Identify which cell holds the provided text, then report its (x, y) central coordinate. 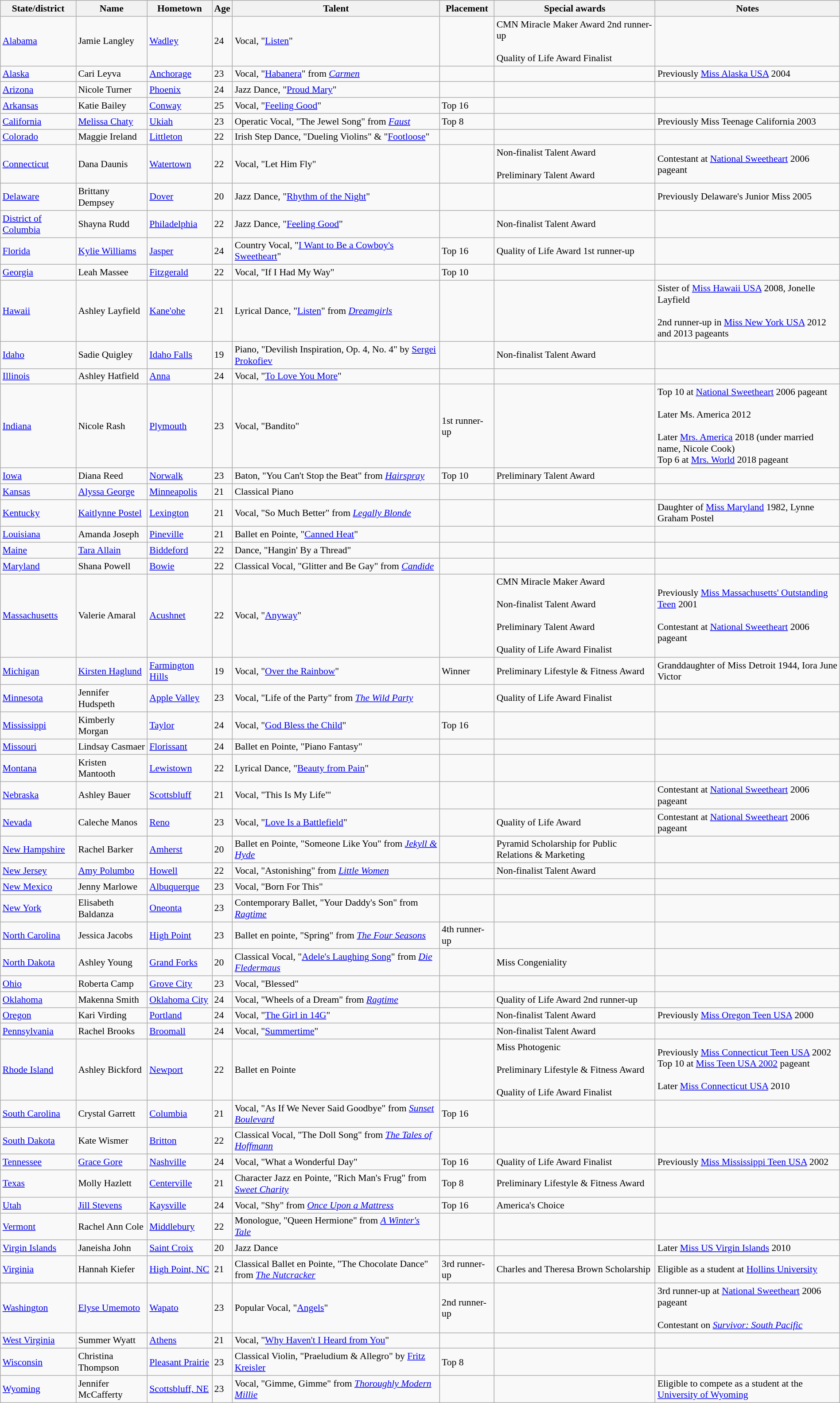
Diana Reed (112, 476)
Ashley Bickford (112, 1070)
Hawaii (38, 311)
Vocal, "Listen" (336, 41)
Previously Miss Connecticut Teen USA 2002Top 10 at Miss Teen USA 2002 pageantLater Miss Connecticut USA 2010 (747, 1070)
Ashley Layfield (112, 311)
Pineville (179, 535)
Lewistown (179, 769)
Jazz Dance, "Feeling Good" (336, 224)
Pyramid Scholarship for Public Relations & Marketing (575, 849)
Nicole Rash (112, 426)
Dana Daunis (112, 164)
4th runner-up (467, 935)
Phoenix (179, 90)
Montana (38, 769)
Vocal, "The Girl in 14G" (336, 1016)
Britton (179, 1141)
Hometown (179, 8)
Contemporary Ballet, "Your Daddy's Son" from Ragtime (336, 908)
Oklahoma (38, 1000)
South Carolina (38, 1114)
Plymouth (179, 426)
Kylie Williams (112, 251)
Grove City (179, 984)
Idaho (38, 355)
North Dakota (38, 963)
Biddeford (179, 551)
Ballet en Pointe, "Someone Like You" from Jekyll & Hyde (336, 849)
Alabama (38, 41)
Name (112, 8)
Piano, "Devilish Inspiration, Op. 4, No. 4" by Sergei Prokofiev (336, 355)
West Virginia (38, 1340)
Alaska (38, 74)
California (38, 121)
Scottsbluff, NE (179, 1389)
State/district (38, 8)
Previously Miss Teenage California 2003 (747, 121)
Classical Piano (336, 492)
Summer Wyatt (112, 1340)
Quality of Life Award (575, 823)
Baton, "You Can't Stop the Beat" from Hairspray (336, 476)
Character Jazz en Pointe, "Rich Man's Frug" from Sweet Charity (336, 1184)
Classical Vocal, "The Doll Song" from The Tales of Hoffmann (336, 1141)
Saint Croix (179, 1248)
Classical Vocal, "Adele's Laughing Song" from Die Fledermaus (336, 963)
Ashley Hatfield (112, 376)
Jessica Jacobs (112, 935)
Kentucky (38, 513)
3rd runner-up (467, 1270)
Caleche Manos (112, 823)
High Point, NC (179, 1270)
Ashley Young (112, 963)
Dance, "Hangin' By a Thread" (336, 551)
Lyrical Dance, "Listen" from Dreamgirls (336, 311)
Nevada (38, 823)
Vocal, "Blessed" (336, 984)
Vocal, "Let Him Fly" (336, 164)
Minnesota (38, 699)
Connecticut (38, 164)
Florissant (179, 747)
Oklahoma City (179, 1000)
Howell (179, 871)
Amanda Joseph (112, 535)
Jenny Marlowe (112, 887)
District of Columbia (38, 224)
Amy Polumbo (112, 871)
Sadie Quigley (112, 355)
Granddaughter of Miss Detroit 1944, Iora June Victor (747, 671)
Elyse Umemoto (112, 1308)
Winner (467, 671)
Jennifer McCafferty (112, 1389)
Ohio (38, 984)
Kimberly Morgan (112, 725)
Eligible as a student at Hollins University (747, 1270)
Kristen Mantooth (112, 769)
Maryland (38, 566)
Centerville (179, 1184)
Jennifer Hudspeth (112, 699)
Quality of Life Award 1st runner-up (575, 251)
Pennsylvania (38, 1032)
Missouri (38, 747)
Bowie (179, 566)
Philadelphia (179, 224)
Arizona (38, 90)
25 (222, 106)
Tennessee (38, 1162)
Vocal, "If I Had My Way" (336, 273)
Acushnet (179, 616)
Norwalk (179, 476)
Rachel Barker (112, 849)
Oneonta (179, 908)
Albuquerque (179, 887)
Wadley (179, 41)
Charles and Theresa Brown Scholarship (575, 1270)
Florida (38, 251)
High Point (179, 935)
Ukiah (179, 121)
Washington (38, 1308)
Vocal, "Why Haven't I Heard from You" (336, 1340)
Eligible to compete as a student at the University of Wyoming (747, 1389)
Wisconsin (38, 1362)
Previously Miss Mississippi Teen USA 2002 (747, 1162)
Virgin Islands (38, 1248)
Jazz Dance (336, 1248)
Michigan (38, 671)
Mississippi (38, 725)
North Carolina (38, 935)
Jamie Langley (112, 41)
Roberta Camp (112, 984)
Shayna Rudd (112, 224)
Kari Virding (112, 1016)
Rachel Ann Cole (112, 1226)
Dover (179, 197)
Shana Powell (112, 566)
CMN Miracle Maker AwardNon-finalist Talent AwardPreliminary Talent AwardQuality of Life Award Finalist (575, 616)
Jazz Dance, "Proud Mary" (336, 90)
Wapato (179, 1308)
Later Miss US Virgin Islands 2010 (747, 1248)
Talent (336, 8)
Apple Valley (179, 699)
Colorado (38, 137)
Maine (38, 551)
Notes (747, 8)
Vocal, "Born For This" (336, 887)
Kirsten Haglund (112, 671)
Vocal, "Gimme, Gimme" from Thoroughly Modern Millie (336, 1389)
Operatic Vocal, "The Jewel Song" from Faust (336, 121)
Columbia (179, 1114)
2nd runner-up (467, 1308)
Previously Delaware's Junior Miss 2005 (747, 197)
New Jersey (38, 871)
Vocal, "This Is My Life"' (336, 795)
Kate Wismer (112, 1141)
Arkansas (38, 106)
Ballet en Pointe, "Canned Heat" (336, 535)
Reno (179, 823)
Jill Stevens (112, 1205)
Ballet en pointe, "Spring" from The Four Seasons (336, 935)
Vocal, "As If We Never Said Goodbye" from Sunset Boulevard (336, 1114)
Vocal, "Life of the Party" from The Wild Party (336, 699)
Katie Bailey (112, 106)
New York (38, 908)
Wyoming (38, 1389)
Christina Thompson (112, 1362)
Delaware (38, 197)
Rachel Brooks (112, 1032)
Classical Violin, "Praeludium & Allegro" by Fritz Kreisler (336, 1362)
Scottsbluff (179, 795)
Newport (179, 1070)
South Dakota (38, 1141)
Leah Massee (112, 273)
Cari Leyva (112, 74)
Grace Gore (112, 1162)
3rd runner-up at National Sweetheart 2006 pageantContestant on Survivor: South Pacific (747, 1308)
Texas (38, 1184)
Vocal, "Anyway" (336, 616)
Classical Ballet en Pointe, "The Chocolate Dance" from The Nutcracker (336, 1270)
Previously Miss Oregon Teen USA 2000 (747, 1016)
Lexington (179, 513)
Crystal Garrett (112, 1114)
Anchorage (179, 74)
Kaitlynne Postel (112, 513)
Maggie Ireland (112, 137)
Makenna Smith (112, 1000)
Non-finalist Talent AwardPreliminary Talent Award (575, 164)
Classical Vocal, "Glitter and Be Gay" from Candide (336, 566)
Oregon (38, 1016)
Vocal, "God Bless the Child" (336, 725)
Amherst (179, 849)
Placement (467, 8)
Massachusetts (38, 616)
Farmington Hills (179, 671)
Vocal, "To Love You More" (336, 376)
Fitzgerald (179, 273)
Sister of Miss Hawaii USA 2008, Jonelle Layfield2nd runner-up in Miss New York USA 2012 and 2013 pageants (747, 311)
Nebraska (38, 795)
Irish Step Dance, "Dueling Violins" & "Footloose" (336, 137)
Kansas (38, 492)
Brittany Dempsey (112, 197)
Virginia (38, 1270)
Ballet en Pointe, "Piano Fantasy" (336, 747)
Molly Hazlett (112, 1184)
Preliminary Talent Award (575, 476)
Indiana (38, 426)
New Mexico (38, 887)
Miss Congeniality (575, 963)
Utah (38, 1205)
Valerie Amaral (112, 616)
Age (222, 8)
Jazz Dance, "Rhythm of the Night" (336, 197)
Melissa Chaty (112, 121)
Broomall (179, 1032)
Nicole Turner (112, 90)
Quality of Life Award 2nd runner-up (575, 1000)
Athens (179, 1340)
Vocal, "Astonishing" from Little Women (336, 871)
Vocal, "What a Wonderful Day" (336, 1162)
Ashley Bauer (112, 795)
Alyssa George (112, 492)
Lyrical Dance, "Beauty from Pain" (336, 769)
Grand Forks (179, 963)
Louisiana (38, 535)
Ballet en Pointe (336, 1070)
Daughter of Miss Maryland 1982, Lynne Graham Postel (747, 513)
Country Vocal, "I Want to Be a Cowboy's Sweetheart" (336, 251)
Vocal, "Bandito" (336, 426)
Vocal, "Wheels of a Dream" from Ragtime (336, 1000)
Vocal, "So Much Better" from Legally Blonde (336, 513)
Special awards (575, 8)
Miss PhotogenicPreliminary Lifestyle & Fitness AwardQuality of Life Award Finalist (575, 1070)
Popular Vocal, "Angels" (336, 1308)
Anna (179, 376)
Vocal, "Over the Rainbow" (336, 671)
America's Choice (575, 1205)
Illinois (38, 376)
Previously Miss Alaska USA 2004 (747, 74)
Lindsay Casmaer (112, 747)
Janeisha John (112, 1248)
Littleton (179, 137)
Portland (179, 1016)
Vocal, "Shy" from Once Upon a Mattress (336, 1205)
Vocal, "Summertime" (336, 1032)
Kane'ohe (179, 311)
1st runner-up (467, 426)
Previously Miss Massachusetts' Outstanding Teen 2001Contestant at National Sweetheart 2006 pageant (747, 616)
Vocal, "Love Is a Battlefield" (336, 823)
Kaysville (179, 1205)
Middlebury (179, 1226)
Vocal, "Habanera" from Carmen (336, 74)
Monologue, "Queen Hermione" from A Winter's Tale (336, 1226)
Rhode Island (38, 1070)
Pleasant Prairie (179, 1362)
CMN Miracle Maker Award 2nd runner-upQuality of Life Award Finalist (575, 41)
New Hampshire (38, 849)
Taylor (179, 725)
Jasper (179, 251)
Conway (179, 106)
Watertown (179, 164)
Tara Allain (112, 551)
Vermont (38, 1226)
Iowa (38, 476)
Georgia (38, 273)
Nashville (179, 1162)
Vocal, "Feeling Good" (336, 106)
Elisabeth Baldanza (112, 908)
Minneapolis (179, 492)
Hannah Kiefer (112, 1270)
Idaho Falls (179, 355)
